Locate the cell with the specified text and output its [X, Y] center coordinate. 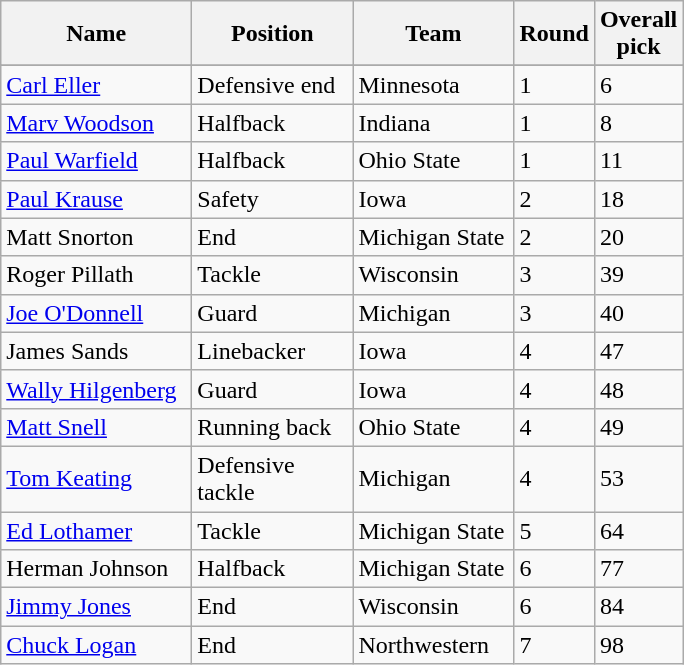
18 [638, 199]
Tom Keating [96, 478]
Marv Woodson [96, 123]
84 [638, 607]
64 [638, 531]
Indiana [434, 123]
7 [554, 645]
Matt Snell [96, 427]
Ed Lothamer [96, 531]
Minnesota [434, 85]
Defensive tackle [272, 478]
20 [638, 237]
5 [554, 531]
Name [96, 34]
8 [638, 123]
Northwestern [434, 645]
98 [638, 645]
Position [272, 34]
Team [434, 34]
Round [554, 34]
39 [638, 275]
Paul Krause [96, 199]
Wally Hilgenberg [96, 389]
Carl Eller [96, 85]
James Sands [96, 351]
48 [638, 389]
Paul Warfield [96, 161]
Safety [272, 199]
Running back [272, 427]
Roger Pillath [96, 275]
Matt Snorton [96, 237]
Defensive end [272, 85]
47 [638, 351]
40 [638, 313]
Overall pick [638, 34]
77 [638, 569]
Herman Johnson [96, 569]
Chuck Logan [96, 645]
11 [638, 161]
Joe O'Donnell [96, 313]
Linebacker [272, 351]
Jimmy Jones [96, 607]
49 [638, 427]
53 [638, 478]
